Extract the [x, y] coordinate from the center of the cell holding the provided text.  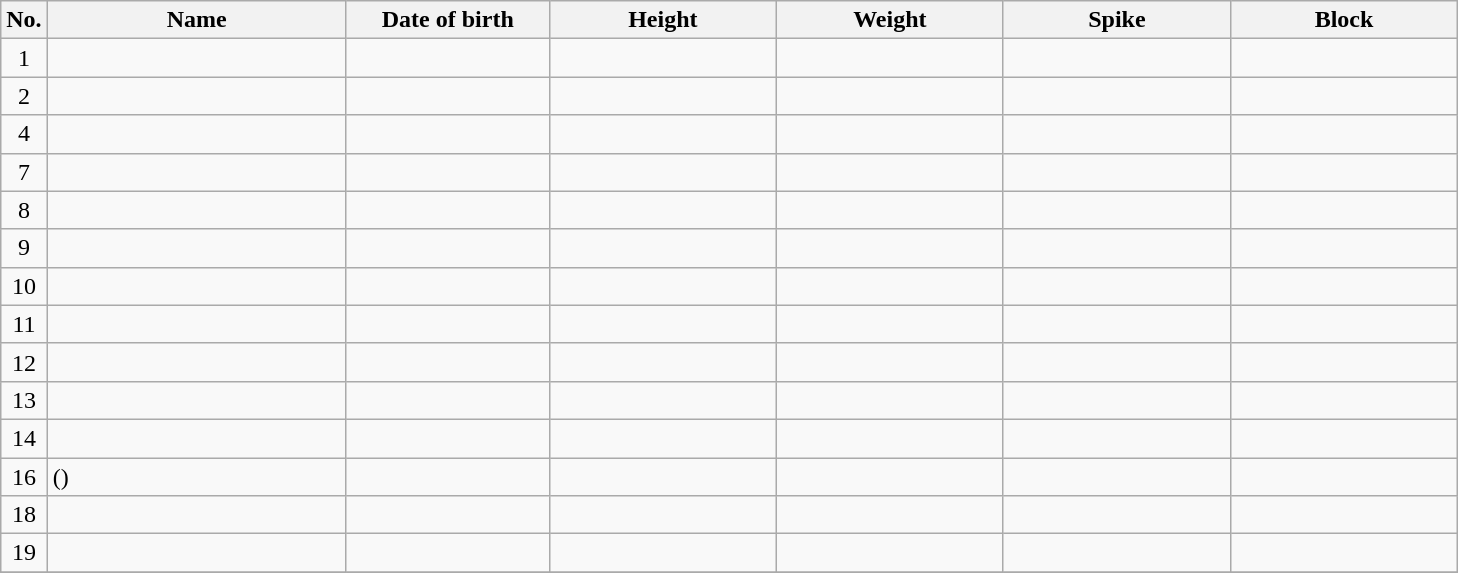
Block [1344, 20]
19 [24, 553]
Spike [1116, 20]
Name [196, 20]
1 [24, 58]
Height [662, 20]
2 [24, 96]
18 [24, 515]
Date of birth [448, 20]
Weight [890, 20]
13 [24, 400]
No. [24, 20]
8 [24, 210]
11 [24, 324]
14 [24, 438]
9 [24, 248]
7 [24, 172]
10 [24, 286]
12 [24, 362]
() [196, 477]
16 [24, 477]
4 [24, 134]
